Return (x, y) of the center of cell containing provided text 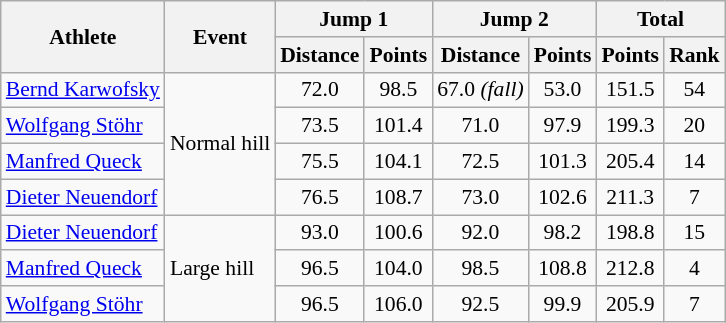
Normal hill (220, 143)
Bernd Karwofsky (83, 90)
53.0 (563, 90)
72.5 (480, 162)
54 (694, 90)
104.1 (398, 162)
Event (220, 36)
98.2 (563, 233)
198.8 (630, 233)
71.0 (480, 126)
Athlete (83, 36)
73.5 (320, 126)
205.9 (630, 304)
4 (694, 269)
Rank (694, 55)
205.4 (630, 162)
97.9 (563, 126)
211.3 (630, 197)
99.9 (563, 304)
Total (660, 19)
15 (694, 233)
199.3 (630, 126)
67.0 (fall) (480, 90)
14 (694, 162)
104.0 (398, 269)
100.6 (398, 233)
76.5 (320, 197)
72.0 (320, 90)
101.4 (398, 126)
Large hill (220, 268)
108.8 (563, 269)
106.0 (398, 304)
75.5 (320, 162)
212.8 (630, 269)
151.5 (630, 90)
102.6 (563, 197)
Jump 2 (514, 19)
Jump 1 (354, 19)
101.3 (563, 162)
92.5 (480, 304)
92.0 (480, 233)
73.0 (480, 197)
93.0 (320, 233)
20 (694, 126)
108.7 (398, 197)
